Return the (x, y) coordinate for the center point of the cell that contains the specified text.  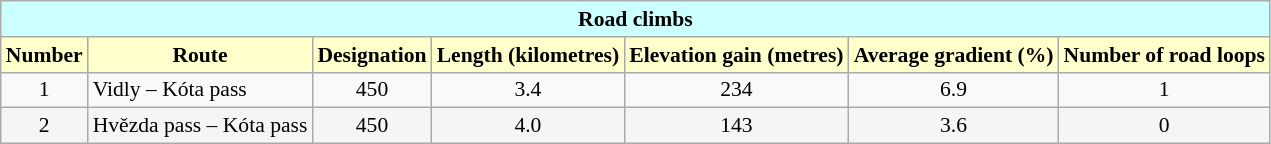
0 (1164, 126)
Number (44, 55)
2 (44, 126)
4.0 (528, 126)
3.6 (954, 126)
Road climbs (636, 19)
234 (736, 90)
Number of road loops (1164, 55)
143 (736, 126)
Route (200, 55)
Length (kilometres) (528, 55)
Hvězda pass – Kóta pass (200, 126)
Designation (372, 55)
Average gradient (%) (954, 55)
3.4 (528, 90)
Elevation gain (metres) (736, 55)
6.9 (954, 90)
Vidly – Kóta pass (200, 90)
